Determine the (x, y) coordinate at the center of the cell enclosing the given text.  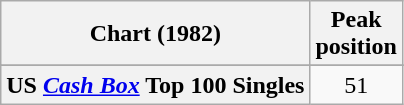
US Cash Box Top 100 Singles (156, 85)
51 (356, 85)
Chart (1982) (156, 34)
Peakposition (356, 34)
